Scan for the cell matching the given text and deliver its (X, Y) coordinate at center. 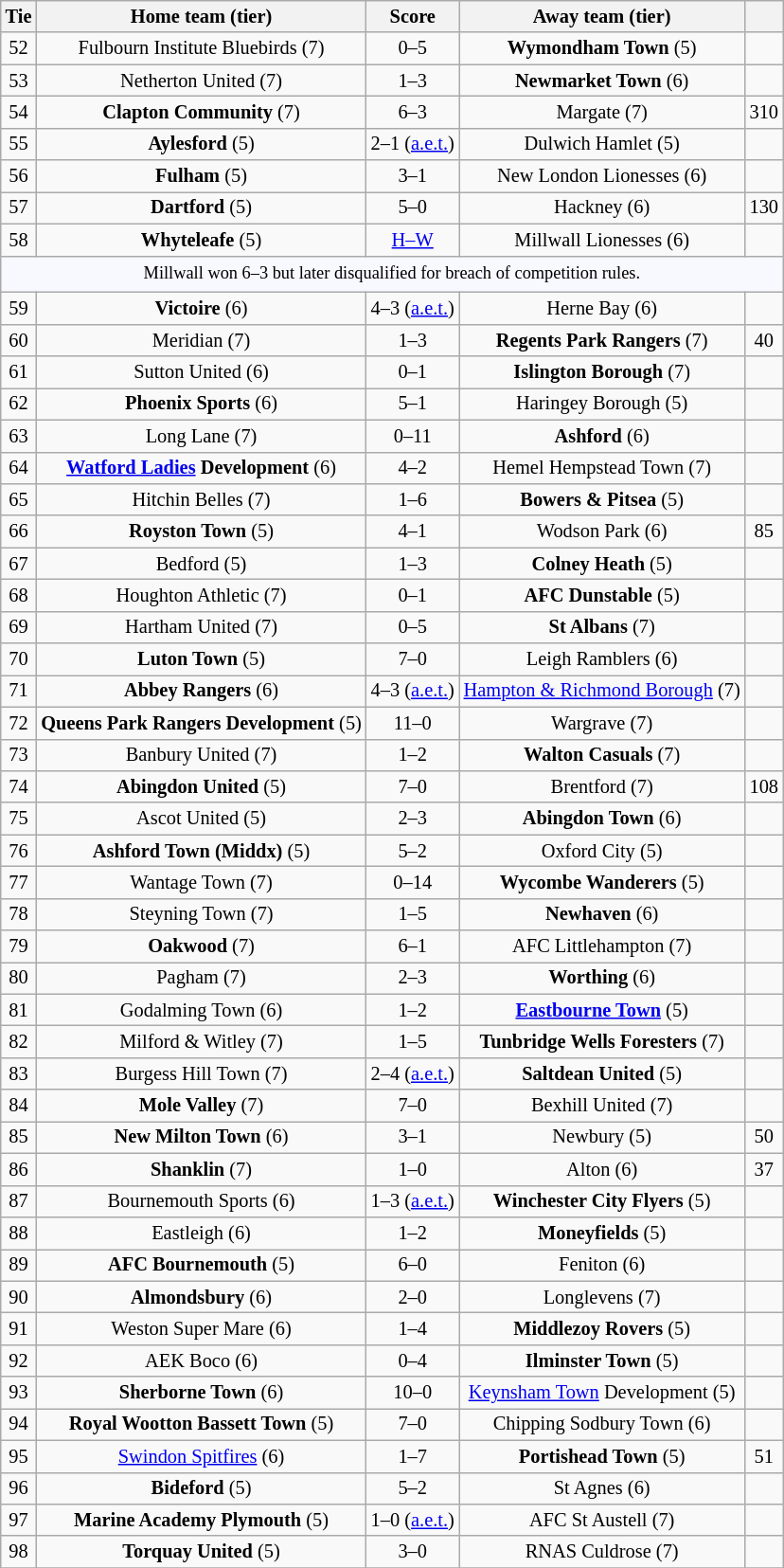
Sutton United (6) (201, 372)
75 (19, 819)
108 (764, 786)
Away team (tier) (602, 16)
Royston Town (5) (201, 532)
10–0 (413, 1393)
97 (19, 1520)
St Agnes (6) (602, 1488)
Haringey Borough (5) (602, 404)
Walton Casuals (7) (602, 755)
H–W (413, 240)
AFC St Austell (7) (602, 1520)
Bideford (5) (201, 1488)
40 (764, 340)
69 (19, 627)
Marine Academy Plymouth (5) (201, 1520)
Oxford City (5) (602, 851)
Middlezoy Rovers (5) (602, 1328)
Eastbourne Town (5) (602, 1010)
Ascot United (5) (201, 819)
Aylesford (5) (201, 144)
37 (764, 1169)
70 (19, 659)
50 (764, 1137)
Victoire (6) (201, 308)
6–3 (413, 112)
68 (19, 595)
4–2 (413, 468)
Hemel Hempstead Town (7) (602, 468)
Wycombe Wanderers (5) (602, 882)
Dartford (5) (201, 207)
Alton (6) (602, 1169)
Wantage Town (7) (201, 882)
6–1 (413, 946)
Phoenix Sports (6) (201, 404)
Winchester City Flyers (5) (602, 1201)
67 (19, 564)
Chipping Sodbury Town (6) (602, 1424)
Dulwich Hamlet (5) (602, 144)
95 (19, 1456)
Keynsham Town Development (5) (602, 1393)
Fulham (5) (201, 176)
Colney Heath (5) (602, 564)
Home team (tier) (201, 16)
Godalming Town (6) (201, 1010)
Abbey Rangers (6) (201, 691)
AFC Littlehampton (7) (602, 946)
0–4 (413, 1361)
Wodson Park (6) (602, 532)
90 (19, 1297)
Newhaven (6) (602, 914)
Steyning Town (7) (201, 914)
Whyteleafe (5) (201, 240)
83 (19, 1073)
Hackney (6) (602, 207)
89 (19, 1265)
Newbury (5) (602, 1137)
Shanklin (7) (201, 1169)
Tunbridge Wells Foresters (7) (602, 1041)
66 (19, 532)
AFC Dunstable (5) (602, 595)
130 (764, 207)
Banbury United (7) (201, 755)
91 (19, 1328)
Queens Park Rangers Development (5) (201, 723)
78 (19, 914)
80 (19, 978)
Sherborne Town (6) (201, 1393)
3–0 (413, 1552)
5–0 (413, 207)
77 (19, 882)
55 (19, 144)
65 (19, 499)
60 (19, 340)
Pagham (7) (201, 978)
81 (19, 1010)
Wymondham Town (5) (602, 48)
Regents Park Rangers (7) (602, 340)
Bedford (5) (201, 564)
Ilminster Town (5) (602, 1361)
AFC Bournemouth (5) (201, 1265)
76 (19, 851)
310 (764, 112)
4–1 (413, 532)
0–14 (413, 882)
Long Lane (7) (201, 436)
11–0 (413, 723)
71 (19, 691)
79 (19, 946)
74 (19, 786)
72 (19, 723)
64 (19, 468)
Watford Ladies Development (6) (201, 468)
Houghton Athletic (7) (201, 595)
RNAS Culdrose (7) (602, 1552)
1–3 (a.e.t.) (413, 1201)
Herne Bay (6) (602, 308)
5–1 (413, 404)
84 (19, 1106)
Swindon Spitfires (6) (201, 1456)
54 (19, 112)
Hampton & Richmond Borough (7) (602, 691)
Leigh Ramblers (6) (602, 659)
Weston Super Mare (6) (201, 1328)
Bournemouth Sports (6) (201, 1201)
2–0 (413, 1297)
1–6 (413, 499)
61 (19, 372)
1–0 (a.e.t.) (413, 1520)
Worthing (6) (602, 978)
0–11 (413, 436)
Moneyfields (5) (602, 1233)
Millwall won 6–3 but later disqualified for breach of competition rules. (392, 275)
92 (19, 1361)
51 (764, 1456)
Score (413, 16)
Feniton (6) (602, 1265)
Bowers & Pitsea (5) (602, 499)
53 (19, 81)
Meridian (7) (201, 340)
2–4 (a.e.t.) (413, 1073)
Abingdon Town (6) (602, 819)
Burgess Hill Town (7) (201, 1073)
Netherton United (7) (201, 81)
Hitchin Belles (7) (201, 499)
1–0 (413, 1169)
Torquay United (5) (201, 1552)
98 (19, 1552)
6–0 (413, 1265)
Wargrave (7) (602, 723)
2–1 (a.e.t.) (413, 144)
Oakwood (7) (201, 946)
1–7 (413, 1456)
Eastleigh (6) (201, 1233)
93 (19, 1393)
Millwall Lionesses (6) (602, 240)
94 (19, 1424)
86 (19, 1169)
Tie (19, 16)
52 (19, 48)
96 (19, 1488)
Almondsbury (6) (201, 1297)
57 (19, 207)
63 (19, 436)
56 (19, 176)
New Milton Town (6) (201, 1137)
Luton Town (5) (201, 659)
St Albans (7) (602, 627)
Brentford (7) (602, 786)
New London Lionesses (6) (602, 176)
Royal Wootton Bassett Town (5) (201, 1424)
59 (19, 308)
82 (19, 1041)
Longlevens (7) (602, 1297)
58 (19, 240)
87 (19, 1201)
Clapton Community (7) (201, 112)
Milford & Witley (7) (201, 1041)
1–4 (413, 1328)
Portishead Town (5) (602, 1456)
Bexhill United (7) (602, 1106)
AEK Boco (6) (201, 1361)
Saltdean United (5) (602, 1073)
Hartham United (7) (201, 627)
Ashford Town (Middx) (5) (201, 851)
73 (19, 755)
Islington Borough (7) (602, 372)
Newmarket Town (6) (602, 81)
88 (19, 1233)
Ashford (6) (602, 436)
Margate (7) (602, 112)
Fulbourn Institute Bluebirds (7) (201, 48)
Mole Valley (7) (201, 1106)
62 (19, 404)
Abingdon United (5) (201, 786)
